Provide the (x, y) coordinate of the cell's center where the given text is located.  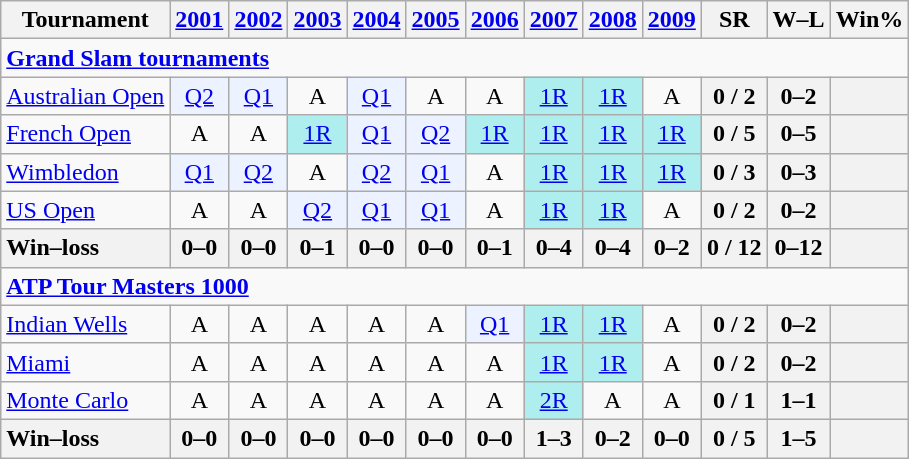
1–5 (798, 438)
US Open (86, 210)
2003 (318, 20)
Grand Slam tournaments (455, 58)
2008 (612, 20)
SR (734, 20)
ATP Tour Masters 1000 (455, 286)
2005 (436, 20)
Miami (86, 362)
2004 (376, 20)
Australian Open (86, 96)
0 / 1 (734, 400)
0 / 3 (734, 172)
1–3 (554, 438)
0 / 12 (734, 248)
Win% (870, 20)
2006 (494, 20)
French Open (86, 134)
Wimbledon (86, 172)
0–12 (798, 248)
0–3 (798, 172)
2002 (258, 20)
Monte Carlo (86, 400)
2009 (672, 20)
Tournament (86, 20)
2007 (554, 20)
0–5 (798, 134)
2001 (200, 20)
2R (554, 400)
W–L (798, 20)
Indian Wells (86, 324)
1–1 (798, 400)
